Provide the (X, Y) coordinate of the cell's center where the given text is located.  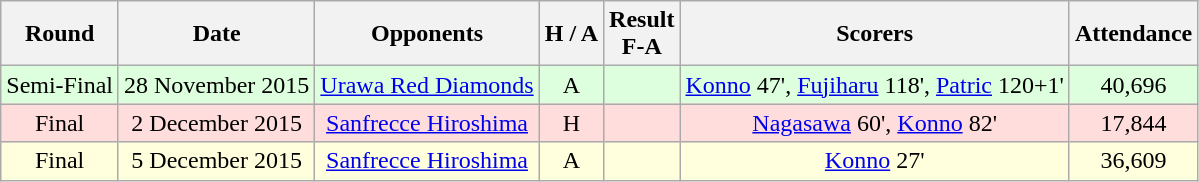
28 November 2015 (216, 85)
17,844 (1133, 123)
Round (60, 34)
Date (216, 34)
Konno 27' (874, 161)
40,696 (1133, 85)
Scorers (874, 34)
2 December 2015 (216, 123)
ResultF-A (642, 34)
Konno 47', Fujiharu 118', Patric 120+1' (874, 85)
Attendance (1133, 34)
5 December 2015 (216, 161)
H / A (571, 34)
H (571, 123)
Nagasawa 60', Konno 82' (874, 123)
36,609 (1133, 161)
Opponents (427, 34)
Urawa Red Diamonds (427, 85)
Semi-Final (60, 85)
